Determine the [X, Y] coordinate at the center of the cell enclosing the given text.  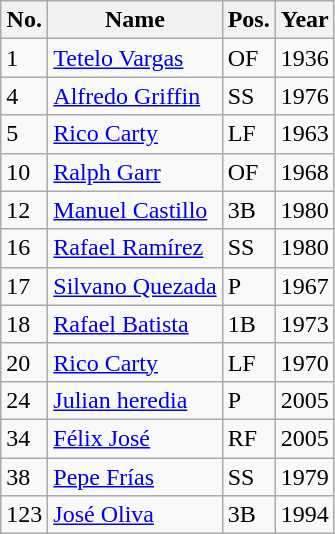
1967 [304, 286]
1 [24, 58]
17 [24, 286]
5 [24, 134]
Name [135, 20]
Pepe Frías [135, 477]
34 [24, 438]
Ralph Garr [135, 172]
1B [248, 324]
1936 [304, 58]
12 [24, 210]
1976 [304, 96]
Rafael Ramírez [135, 248]
Manuel Castillo [135, 210]
Alfredo Griffin [135, 96]
1994 [304, 515]
José Oliva [135, 515]
1970 [304, 362]
16 [24, 248]
20 [24, 362]
Rafael Batista [135, 324]
Tetelo Vargas [135, 58]
Year [304, 20]
38 [24, 477]
RF [248, 438]
4 [24, 96]
1963 [304, 134]
Silvano Quezada [135, 286]
10 [24, 172]
1968 [304, 172]
1973 [304, 324]
Pos. [248, 20]
Julian heredia [135, 400]
123 [24, 515]
No. [24, 20]
18 [24, 324]
24 [24, 400]
Félix José [135, 438]
1979 [304, 477]
